Output the [X, Y] coordinate of the center of the cell containing the given text.  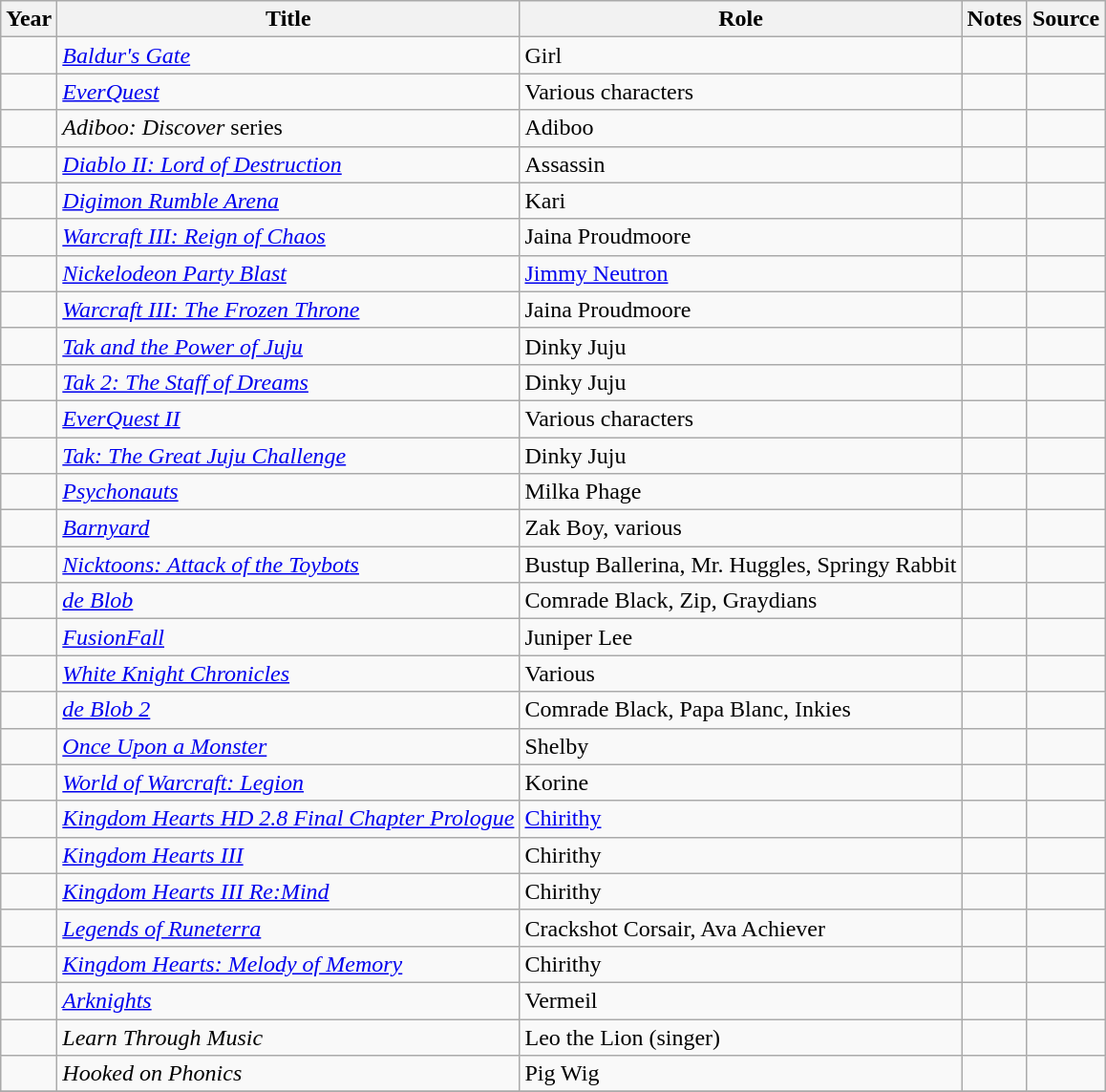
Role [741, 19]
EverQuest [288, 92]
Kingdom Hearts: Melody of Memory [288, 964]
Once Upon a Monster [288, 746]
Milka Phage [741, 492]
Adiboo [741, 128]
Jimmy Neutron [741, 273]
Baldur's Gate [288, 55]
Pig Wig [741, 1074]
Title [288, 19]
Bustup Ballerina, Mr. Huggles, Springy Rabbit [741, 565]
Warcraft III: The Frozen Throne [288, 310]
EverQuest II [288, 418]
Tak 2: The Staff of Dreams [288, 382]
Various [741, 674]
de Blob 2 [288, 710]
Assassin [741, 164]
FusionFall [288, 637]
Comrade Black, Papa Blanc, Inkies [741, 710]
Kingdom Hearts III [288, 855]
Adiboo: Discover series [288, 128]
Kari [741, 201]
Year [29, 19]
Kingdom Hearts HD 2.8 Final Chapter Prologue [288, 819]
Learn Through Music [288, 1037]
Girl [741, 55]
Arknights [288, 1000]
Diablo II: Lord of Destruction [288, 164]
Tak and the Power of Juju [288, 346]
de Blob [288, 601]
Kingdom Hearts III Re:Mind [288, 891]
White Knight Chronicles [288, 674]
Warcraft III: Reign of Chaos [288, 237]
Korine [741, 782]
Source [1066, 19]
World of Warcraft: Legion [288, 782]
Leo the Lion (singer) [741, 1037]
Nickelodeon Party Blast [288, 273]
Zak Boy, various [741, 528]
Nicktoons: Attack of the Toybots [288, 565]
Juniper Lee [741, 637]
Notes [994, 19]
Vermeil [741, 1000]
Legends of Runeterra [288, 928]
Psychonauts [288, 492]
Tak: The Great Juju Challenge [288, 456]
Comrade Black, Zip, Graydians [741, 601]
Hooked on Phonics [288, 1074]
Digimon Rumble Arena [288, 201]
Shelby [741, 746]
Barnyard [288, 528]
Crackshot Corsair, Ava Achiever [741, 928]
